Locate the cell with the specified text and output its [X, Y] center coordinate. 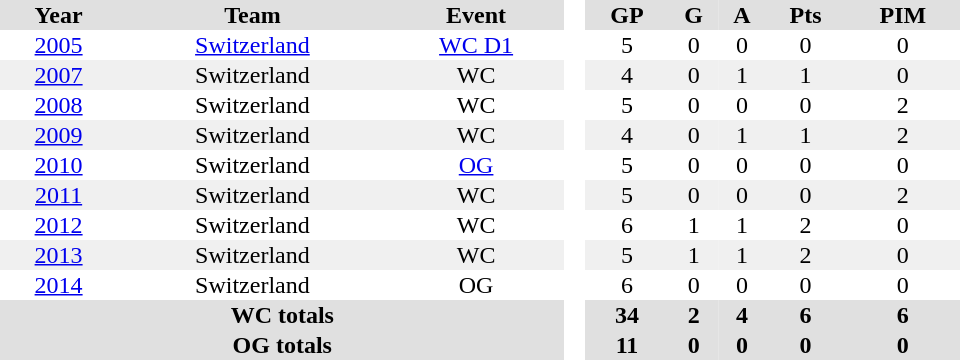
2007 [58, 75]
PIM [903, 15]
2008 [58, 105]
OG totals [282, 345]
2009 [58, 135]
2013 [58, 255]
WC totals [282, 315]
WC D1 [476, 45]
G [694, 15]
2010 [58, 165]
Pts [805, 15]
GP [626, 15]
Team [252, 15]
11 [626, 345]
A [742, 15]
34 [626, 315]
2014 [58, 285]
2012 [58, 225]
2005 [58, 45]
Event [476, 15]
Year [58, 15]
2011 [58, 195]
